Detect which cell encompasses the target text, then output its (x, y) center coordinate. 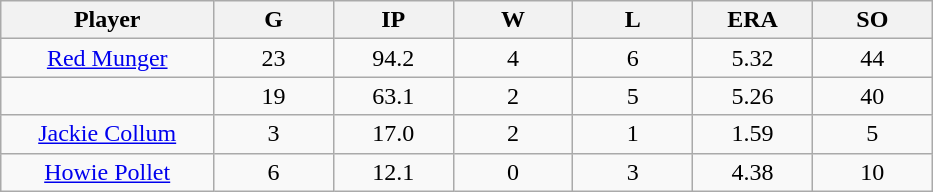
IP (393, 20)
Red Munger (108, 58)
94.2 (393, 58)
1 (633, 134)
10 (872, 172)
17.0 (393, 134)
1.59 (753, 134)
Howie Pollet (108, 172)
5.26 (753, 96)
44 (872, 58)
Player (108, 20)
4.38 (753, 172)
40 (872, 96)
12.1 (393, 172)
L (633, 20)
SO (872, 20)
5.32 (753, 58)
ERA (753, 20)
G (274, 20)
Jackie Collum (108, 134)
4 (513, 58)
19 (274, 96)
63.1 (393, 96)
0 (513, 172)
W (513, 20)
23 (274, 58)
